Detect which cell encompasses the target text, then output its [x, y] center coordinate. 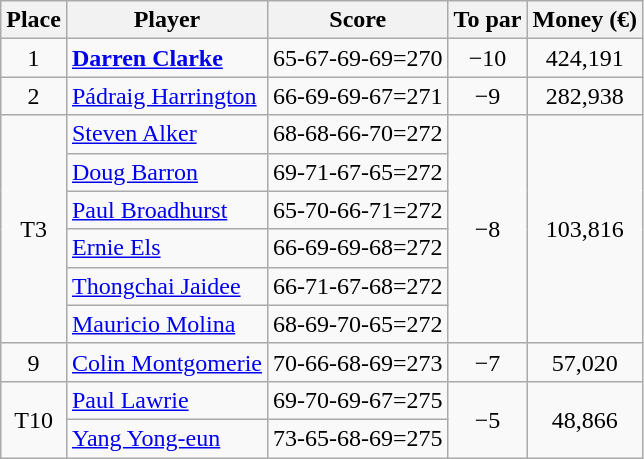
Paul Broadhurst [166, 210]
−10 [488, 58]
Player [166, 20]
Mauricio Molina [166, 324]
Yang Yong-eun [166, 438]
Place [34, 20]
−5 [488, 419]
282,938 [585, 96]
Thongchai Jaidee [166, 286]
−8 [488, 229]
65-67-69-69=270 [358, 58]
66-69-69-68=272 [358, 248]
73-65-68-69=275 [358, 438]
70-66-68-69=273 [358, 362]
T3 [34, 229]
T10 [34, 419]
103,816 [585, 229]
Pádraig Harrington [166, 96]
424,191 [585, 58]
48,866 [585, 419]
Score [358, 20]
57,020 [585, 362]
Doug Barron [166, 172]
Ernie Els [166, 248]
66-71-67-68=272 [358, 286]
65-70-66-71=272 [358, 210]
Colin Montgomerie [166, 362]
Money (€) [585, 20]
Steven Alker [166, 134]
Paul Lawrie [166, 400]
1 [34, 58]
68-68-66-70=272 [358, 134]
−9 [488, 96]
Darren Clarke [166, 58]
To par [488, 20]
9 [34, 362]
69-70-69-67=275 [358, 400]
69-71-67-65=272 [358, 172]
2 [34, 96]
68-69-70-65=272 [358, 324]
66-69-69-67=271 [358, 96]
−7 [488, 362]
